Identify which cell holds the provided text, then report its (X, Y) central coordinate. 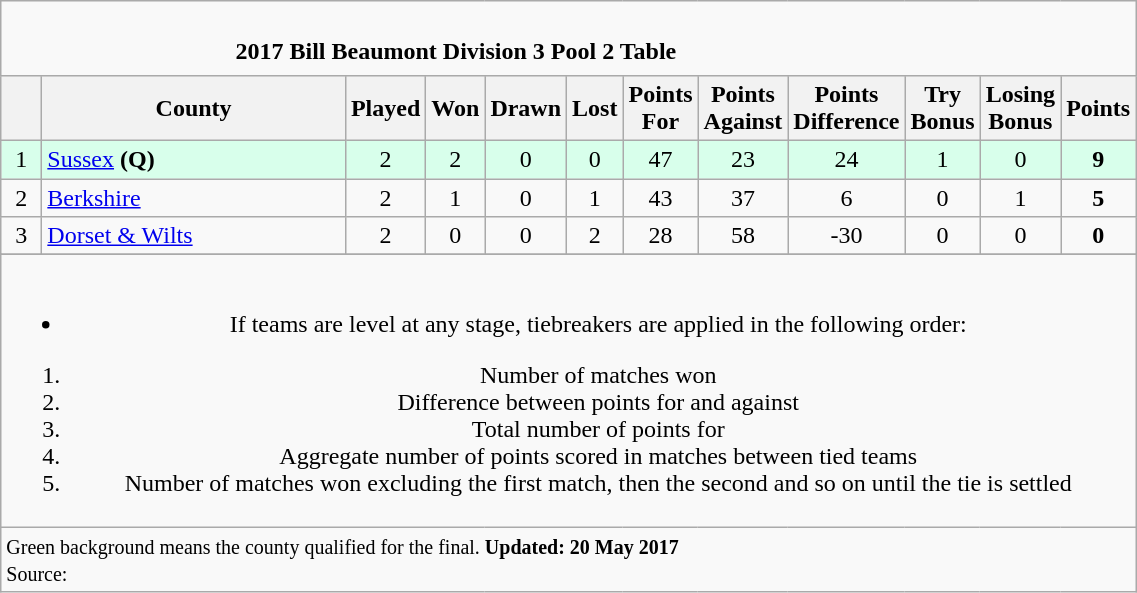
Points Difference (846, 108)
County (194, 108)
47 (660, 159)
Dorset & Wilts (194, 236)
9 (1098, 159)
3 (22, 236)
Won (456, 108)
Losing Bonus (1020, 108)
Points For (660, 108)
6 (846, 197)
Berkshire (194, 197)
43 (660, 197)
Points Against (743, 108)
Played (385, 108)
Try Bonus (942, 108)
24 (846, 159)
Drawn (526, 108)
Lost (595, 108)
Points (1098, 108)
23 (743, 159)
Green background means the county qualified for the final. Updated: 20 May 2017Source: (568, 560)
58 (743, 236)
5 (1098, 197)
-30 (846, 236)
28 (660, 236)
Sussex (Q) (194, 159)
37 (743, 197)
